Identify which cell holds the provided text, then report its (X, Y) central coordinate. 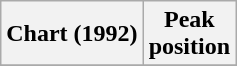
Peakposition (189, 34)
Chart (1992) (72, 34)
